Extract the [X, Y] coordinate from the center of the cell holding the provided text.  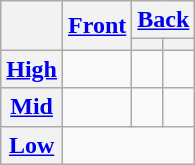
Low [32, 145]
Back [164, 20]
High [32, 69]
Mid [32, 107]
Front [98, 26]
